For the text-containing cell, return its midpoint in [x, y] coordinate format. 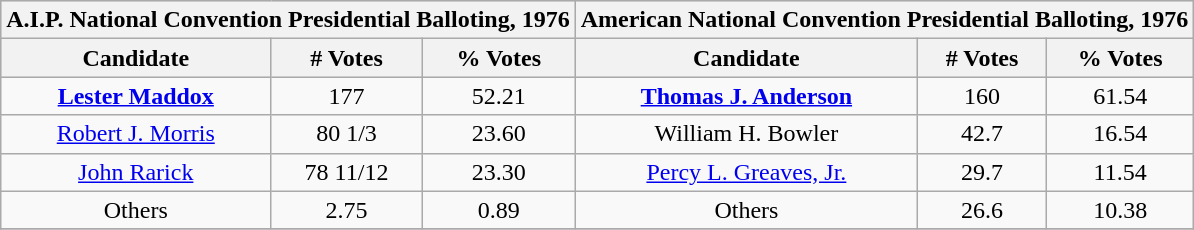
61.54 [1120, 96]
16.54 [1120, 134]
A.I.P. National Convention Presidential Balloting, 1976 [288, 20]
78 11/12 [347, 172]
177 [347, 96]
Lester Maddox [136, 96]
23.30 [498, 172]
0.89 [498, 210]
80 1/3 [347, 134]
American National Convention Presidential Balloting, 1976 [884, 20]
160 [982, 96]
42.7 [982, 134]
Robert J. Morris [136, 134]
2.75 [347, 210]
Percy L. Greaves, Jr. [746, 172]
11.54 [1120, 172]
29.7 [982, 172]
John Rarick [136, 172]
William H. Bowler [746, 134]
26.6 [982, 210]
Thomas J. Anderson [746, 96]
23.60 [498, 134]
10.38 [1120, 210]
52.21 [498, 96]
